Determine the [X, Y] coordinate at the center of the cell enclosing the given text.  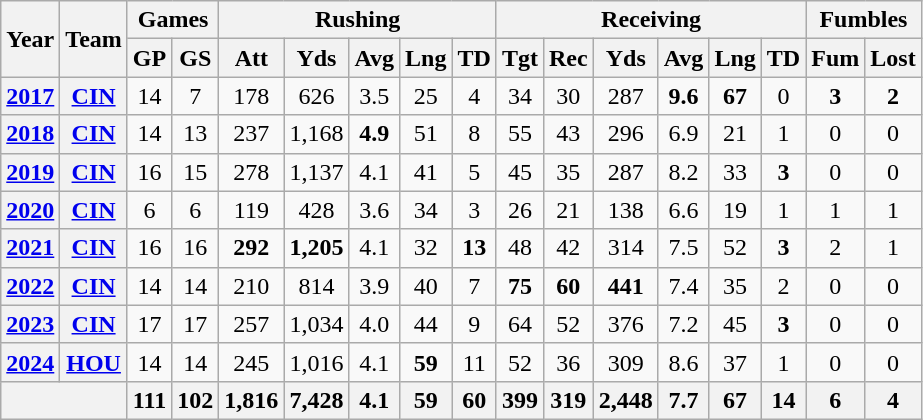
3.9 [374, 286]
2021 [30, 248]
4.9 [374, 134]
7.2 [684, 324]
GP [149, 58]
2019 [30, 172]
2023 [30, 324]
26 [520, 210]
8.6 [684, 362]
257 [252, 324]
43 [568, 134]
399 [520, 400]
441 [626, 286]
51 [426, 134]
119 [252, 210]
Tgt [520, 58]
30 [568, 96]
3.5 [374, 96]
111 [149, 400]
428 [316, 210]
44 [426, 324]
178 [252, 96]
309 [626, 362]
814 [316, 286]
GS [196, 58]
Att [252, 58]
7.4 [684, 286]
7,428 [316, 400]
Rushing [358, 20]
Fum [836, 58]
42 [568, 248]
64 [520, 324]
48 [520, 248]
1,205 [316, 248]
9 [474, 324]
4.0 [374, 324]
278 [252, 172]
1,816 [252, 400]
3.6 [374, 210]
7.7 [684, 400]
210 [252, 286]
9.6 [684, 96]
36 [568, 362]
11 [474, 362]
Rec [568, 58]
6.9 [684, 134]
HOU [94, 362]
138 [626, 210]
Year [30, 39]
626 [316, 96]
245 [252, 362]
1,034 [316, 324]
8.2 [684, 172]
2,448 [626, 400]
6.6 [684, 210]
319 [568, 400]
Games [172, 20]
33 [735, 172]
2020 [30, 210]
296 [626, 134]
314 [626, 248]
1,168 [316, 134]
1,137 [316, 172]
40 [426, 286]
25 [426, 96]
37 [735, 362]
Fumbles [864, 20]
2017 [30, 96]
75 [520, 286]
55 [520, 134]
237 [252, 134]
2024 [30, 362]
2022 [30, 286]
32 [426, 248]
8 [474, 134]
Team [94, 39]
19 [735, 210]
376 [626, 324]
102 [196, 400]
2018 [30, 134]
1,016 [316, 362]
41 [426, 172]
Lost [893, 58]
292 [252, 248]
7.5 [684, 248]
Receiving [650, 20]
5 [474, 172]
15 [196, 172]
